Pinpoint the cell where the given text exists, returning its (X, Y) midpoint coordinate. 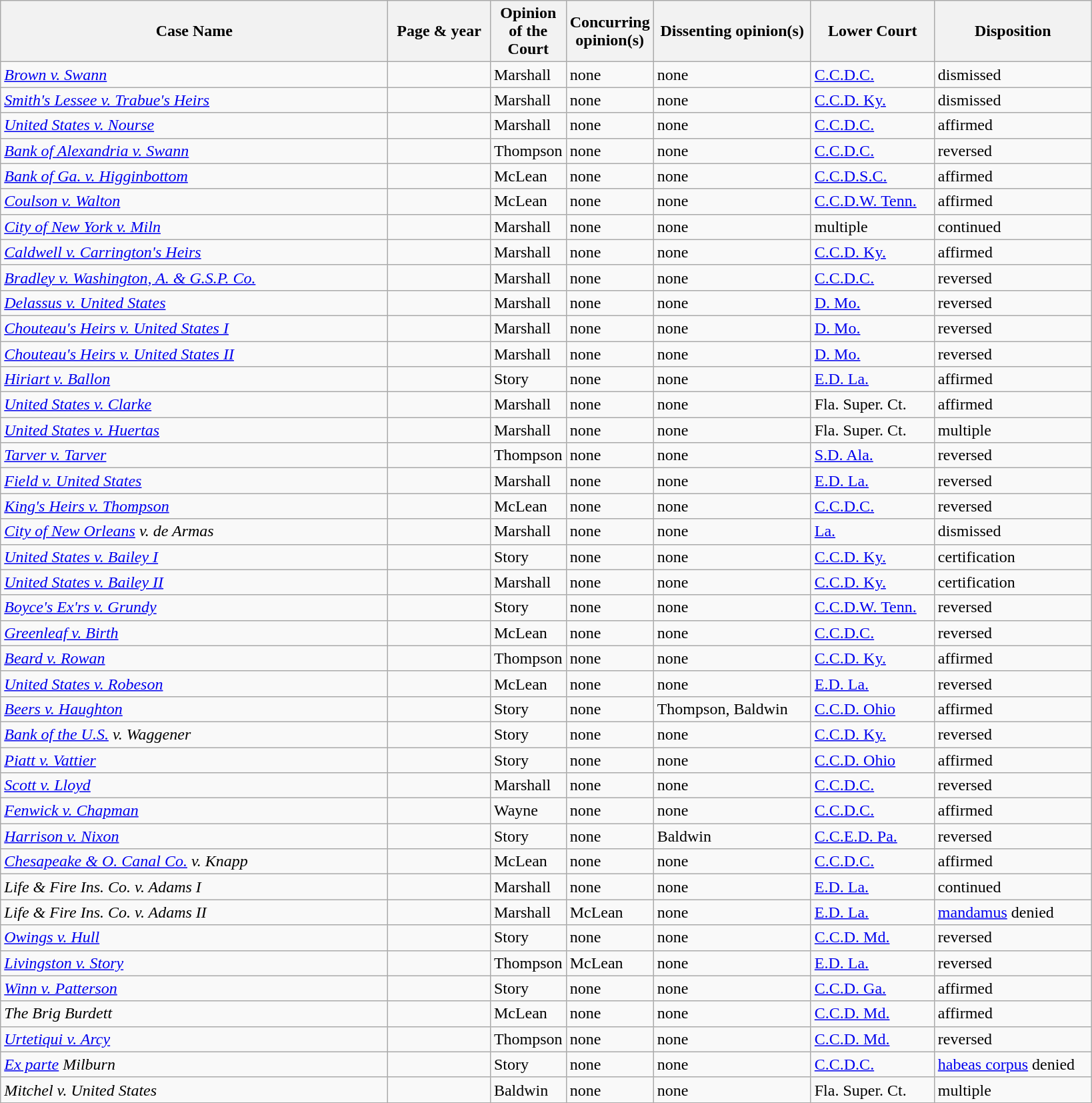
United States v. Clarke (195, 405)
Smith's Lessee v. Trabue's Heirs (195, 100)
La. (872, 531)
Field v. United States (195, 481)
Scott v. Lloyd (195, 786)
Coulson v. Walton (195, 201)
Mitchel v. United States (195, 1090)
Lower Court (872, 31)
Livingston v. Story (195, 963)
Brown v. Swann (195, 75)
mandamus denied (1013, 912)
Concurring opinion(s) (609, 31)
Beers v. Haughton (195, 709)
United States v. Bailey II (195, 582)
Greenleaf v. Birth (195, 633)
Harrison v. Nixon (195, 836)
Life & Fire Ins. Co. v. Adams II (195, 912)
Chouteau's Heirs v. United States I (195, 328)
Page & year (439, 31)
United States v. Robeson (195, 684)
Disposition (1013, 31)
Life & Fire Ins. Co. v. Adams I (195, 887)
Thompson, Baldwin (732, 709)
King's Heirs v. Thompson (195, 506)
Bank of Alexandria v. Swann (195, 151)
S.D. Ala. (872, 455)
City of New York v. Miln (195, 227)
Ex parte Milburn (195, 1064)
Beard v. Rowan (195, 658)
Delassus v. United States (195, 303)
United States v. Bailey I (195, 557)
Opinion of the Court (528, 31)
Bradley v. Washington, A. & G.S.P. Co. (195, 277)
C.C.E.D. Pa. (872, 836)
Dissenting opinion(s) (732, 31)
C.C.D.S.C. (872, 176)
United States v. Nourse (195, 125)
Bank of the U.S. v. Waggener (195, 734)
The Brig Burdett (195, 1014)
Winn v. Patterson (195, 988)
Owings v. Hull (195, 938)
Fenwick v. Chapman (195, 811)
Tarver v. Tarver (195, 455)
Boyce's Ex'rs v. Grundy (195, 608)
C.C.D. Ga. (872, 988)
Bank of Ga. v. Higginbottom (195, 176)
Wayne (528, 811)
Caldwell v. Carrington's Heirs (195, 252)
City of New Orleans v. de Armas (195, 531)
habeas corpus denied (1013, 1064)
Hiriart v. Ballon (195, 379)
Chesapeake & O. Canal Co. v. Knapp (195, 862)
Chouteau's Heirs v. United States II (195, 354)
Piatt v. Vattier (195, 760)
Urtetiqui v. Arcy (195, 1039)
Case Name (195, 31)
United States v. Huertas (195, 430)
